Identify which cell holds the provided text, then report its [x, y] central coordinate. 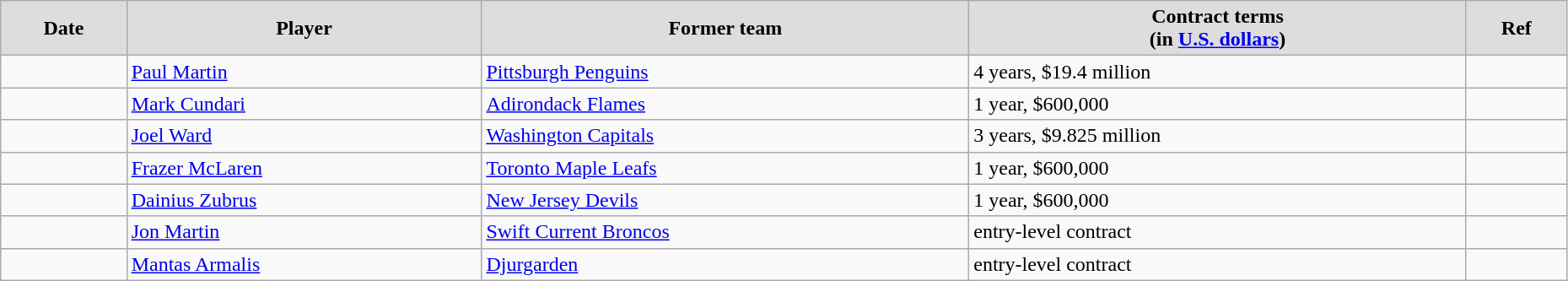
Washington Capitals [725, 136]
Adirondack Flames [725, 104]
Pittsburgh Penguins [725, 72]
Jon Martin [304, 232]
Player [304, 29]
New Jersey Devils [725, 200]
4 years, $19.4 million [1218, 72]
3 years, $9.825 million [1218, 136]
Joel Ward [304, 136]
Mark Cundari [304, 104]
Date [64, 29]
Djurgarden [725, 264]
Frazer McLaren [304, 168]
Ref [1517, 29]
Contract terms(in U.S. dollars) [1218, 29]
Dainius Zubrus [304, 200]
Mantas Armalis [304, 264]
Former team [725, 29]
Paul Martin [304, 72]
Toronto Maple Leafs [725, 168]
Swift Current Broncos [725, 232]
